Determine the [x, y] coordinate at the center of the cell enclosing the given text.  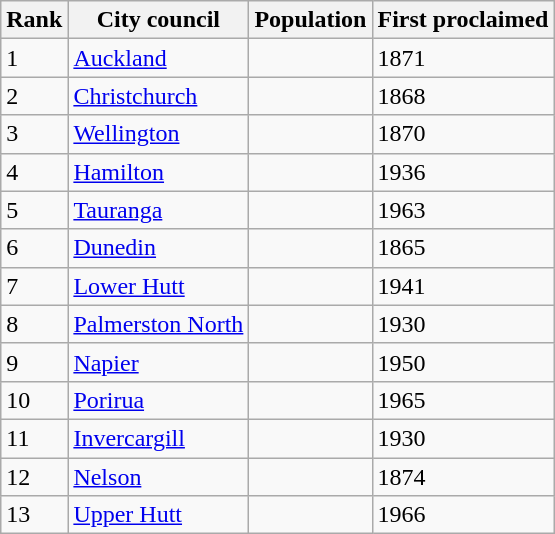
7 [34, 286]
1868 [463, 96]
1965 [463, 400]
3 [34, 134]
Auckland [158, 58]
Wellington [158, 134]
Tauranga [158, 210]
12 [34, 477]
13 [34, 515]
11 [34, 438]
1950 [463, 362]
1941 [463, 286]
8 [34, 324]
First proclaimed [463, 20]
Napier [158, 362]
Dunedin [158, 248]
Rank [34, 20]
1963 [463, 210]
1870 [463, 134]
Invercargill [158, 438]
Population [310, 20]
Palmerston North [158, 324]
9 [34, 362]
1874 [463, 477]
Porirua [158, 400]
1936 [463, 172]
1 [34, 58]
Christchurch [158, 96]
5 [34, 210]
2 [34, 96]
1966 [463, 515]
Upper Hutt [158, 515]
Hamilton [158, 172]
Lower Hutt [158, 286]
1871 [463, 58]
1865 [463, 248]
6 [34, 248]
10 [34, 400]
City council [158, 20]
4 [34, 172]
Nelson [158, 477]
